Detect which cell encompasses the target text, then output its (X, Y) center coordinate. 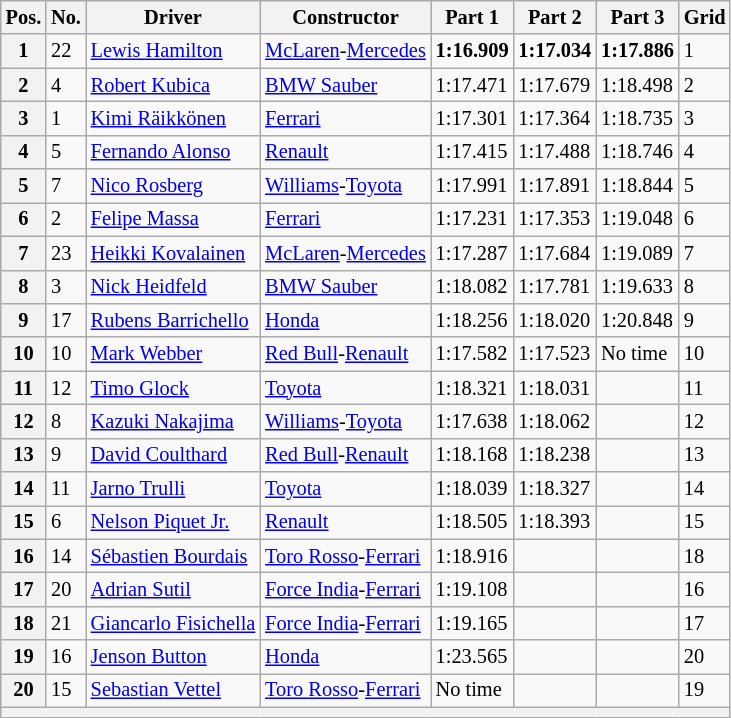
1:18.505 (472, 522)
Driver (173, 17)
Constructor (345, 17)
1:17.287 (472, 253)
23 (66, 253)
Lewis Hamilton (173, 51)
1:18.062 (554, 421)
Rubens Barrichello (173, 320)
1:18.327 (554, 489)
No. (66, 17)
Nelson Piquet Jr. (173, 522)
1:17.886 (638, 51)
Kazuki Nakajima (173, 421)
Robert Kubica (173, 85)
Jarno Trulli (173, 489)
Sebastian Vettel (173, 690)
1:19.108 (472, 589)
1:17.781 (554, 287)
1:17.364 (554, 118)
1:17.523 (554, 354)
Felipe Massa (173, 219)
1:17.231 (472, 219)
1:18.735 (638, 118)
Sébastien Bourdais (173, 556)
1:17.488 (554, 152)
1:18.746 (638, 152)
1:18.916 (472, 556)
1:17.471 (472, 85)
1:19.165 (472, 623)
1:18.321 (472, 388)
1:18.393 (554, 522)
1:19.089 (638, 253)
Mark Webber (173, 354)
Part 1 (472, 17)
1:16.909 (472, 51)
1:18.082 (472, 287)
1:17.684 (554, 253)
22 (66, 51)
Heikki Kovalainen (173, 253)
1:17.679 (554, 85)
1:18.256 (472, 320)
1:18.498 (638, 85)
1:18.844 (638, 186)
21 (66, 623)
1:17.582 (472, 354)
1:23.565 (472, 657)
Giancarlo Fisichella (173, 623)
1:17.353 (554, 219)
Jenson Button (173, 657)
Nico Rosberg (173, 186)
David Coulthard (173, 455)
1:18.031 (554, 388)
Part 3 (638, 17)
1:17.991 (472, 186)
1:19.633 (638, 287)
Part 2 (554, 17)
1:17.034 (554, 51)
Pos. (24, 17)
Grid (705, 17)
Adrian Sutil (173, 589)
1:18.168 (472, 455)
Fernando Alonso (173, 152)
1:18.020 (554, 320)
1:17.301 (472, 118)
1:17.415 (472, 152)
Nick Heidfeld (173, 287)
1:17.891 (554, 186)
1:18.039 (472, 489)
1:19.048 (638, 219)
Kimi Räikkönen (173, 118)
1:18.238 (554, 455)
1:20.848 (638, 320)
Timo Glock (173, 388)
1:17.638 (472, 421)
